Scan for the cell matching the given text and deliver its [X, Y] coordinate at center. 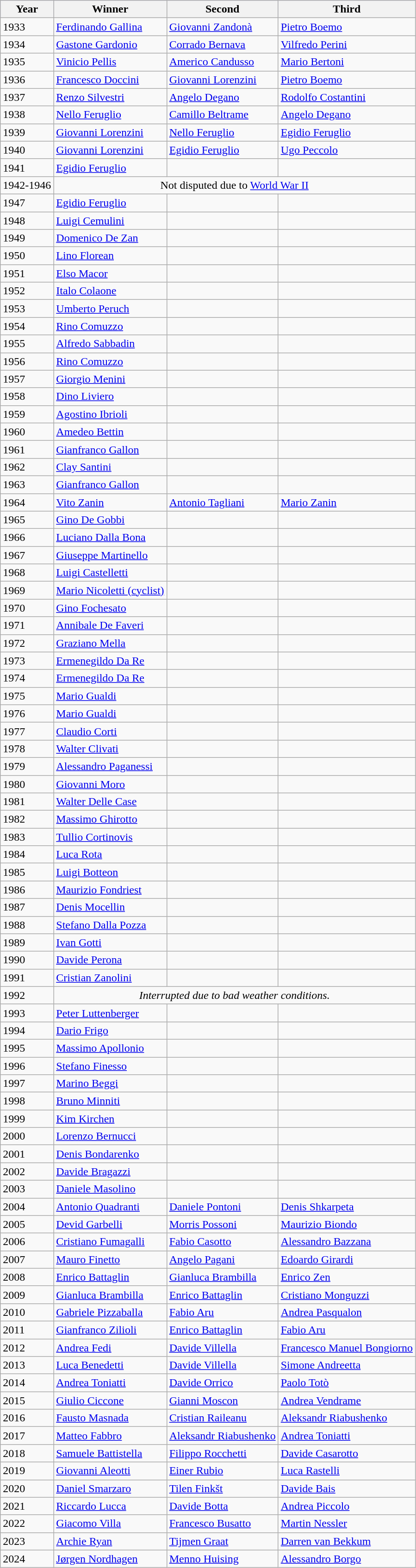
Morris Possoni [222, 1224]
Antonio Tagliani [222, 502]
Not disputed due to World War II [235, 185]
Giuseppe Martinello [110, 555]
1966 [27, 538]
1979 [27, 766]
1997 [27, 1084]
Davide Casarotto [347, 1453]
1967 [27, 555]
1977 [27, 731]
Corrado Bernava [222, 44]
1988 [27, 925]
2011 [27, 1330]
Andrea Vendrame [347, 1401]
1935 [27, 62]
2003 [27, 1189]
Massimo Apollonio [110, 1048]
2022 [27, 1524]
2021 [27, 1506]
Dario Frigo [110, 1030]
Rodolfo Costantini [347, 97]
Graziano Mella [110, 643]
1984 [27, 855]
Simone Andreetta [347, 1365]
Gabriele Pizzaballa [110, 1312]
Vito Zanin [110, 502]
Antonio Quadranti [110, 1207]
2020 [27, 1488]
Luca Benedetti [110, 1365]
1951 [27, 273]
2008 [27, 1277]
Daniele Masolino [110, 1189]
2001 [27, 1154]
Francesco Busatto [222, 1524]
Matteo Fabbro [110, 1436]
1986 [27, 890]
1993 [27, 1013]
Maurizio Biondo [347, 1224]
2007 [27, 1259]
Mauro Finetto [110, 1259]
Gino Fochesato [110, 608]
2014 [27, 1383]
Americo Candusso [222, 62]
1970 [27, 608]
2013 [27, 1365]
1947 [27, 203]
1996 [27, 1066]
Samuele Battistella [110, 1453]
Jørgen Nordhagen [110, 1559]
Fausto Masnada [110, 1418]
Ugo Peccolo [347, 150]
Giovanni Zandonà [222, 27]
Darren van Bekkum [347, 1541]
Alessandro Bazzana [347, 1242]
1934 [27, 44]
2012 [27, 1348]
Alessandro Borgo [347, 1559]
Luca Rastelli [347, 1471]
Vilfredo Perini [347, 44]
Lorenzo Bernucci [110, 1136]
1990 [27, 960]
1975 [27, 696]
Agostino Ibrioli [110, 414]
1995 [27, 1048]
Luciano Dalla Bona [110, 538]
1963 [27, 484]
Andrea Fedi [110, 1348]
2004 [27, 1207]
Mario Nicoletti (cyclist) [110, 590]
Clay Santini [110, 467]
Luigi Cemulini [110, 221]
1973 [27, 661]
Elso Macor [110, 273]
1972 [27, 643]
Annibale De Faveri [110, 626]
Umberto Peruch [110, 309]
Menno Huising [222, 1559]
2000 [27, 1136]
Giovanni Moro [110, 784]
Cristiano Fumagalli [110, 1242]
2009 [27, 1295]
Year [27, 9]
2016 [27, 1418]
Gastone Gardonio [110, 44]
Angelo Pagani [222, 1259]
1976 [27, 713]
Dino Liviero [110, 397]
1959 [27, 414]
Cristian Zanolini [110, 978]
Davide Perona [110, 960]
Renzo Silvestri [110, 97]
Marino Beggi [110, 1084]
1936 [27, 80]
Alessandro Paganessi [110, 766]
1933 [27, 27]
1948 [27, 221]
1949 [27, 238]
1956 [27, 361]
Giovanni Aleotti [110, 1471]
1983 [27, 837]
Denis Mocellin [110, 907]
1969 [27, 590]
Mario Zanin [347, 502]
Claudio Corti [110, 731]
1950 [27, 256]
Gianni Moscon [222, 1401]
Ivan Gotti [110, 942]
1965 [27, 520]
1999 [27, 1119]
Interrupted due to bad weather conditions. [235, 995]
Walter Delle Case [110, 802]
2005 [27, 1224]
Maurizio Fondriest [110, 890]
Daniele Pontoni [222, 1207]
1989 [27, 942]
Massimo Ghirotto [110, 819]
Daniel Smarzaro [110, 1488]
Einer Rubio [222, 1471]
Kim Kirchen [110, 1119]
Camillo Beltrame [222, 115]
Davide Bragazzi [110, 1171]
Stefano Dalla Pozza [110, 925]
Fabio Casotto [222, 1242]
Amedeo Bettin [110, 432]
1981 [27, 802]
Peter Luttenberger [110, 1013]
1955 [27, 344]
Tilen Finkšt [222, 1488]
Giacomo Villa [110, 1524]
Francesco Manuel Bongiorno [347, 1348]
1942-1946 [27, 185]
1957 [27, 379]
1968 [27, 573]
2006 [27, 1242]
1991 [27, 978]
1998 [27, 1101]
Domenico De Zan [110, 238]
Second [222, 9]
2019 [27, 1471]
1960 [27, 432]
Third [347, 9]
Devid Garbelli [110, 1224]
1961 [27, 449]
Walter Clivati [110, 749]
Enrico Zen [347, 1277]
1982 [27, 819]
1985 [27, 872]
2010 [27, 1312]
Italo Colaone [110, 291]
2015 [27, 1401]
Gianfranco Zilioli [110, 1330]
Alfredo Sabbadin [110, 344]
Giorgio Menini [110, 379]
1941 [27, 167]
2002 [27, 1171]
Paolo Totò [347, 1383]
1978 [27, 749]
1937 [27, 97]
Vinicio Pellis [110, 62]
1954 [27, 326]
Archie Ryan [110, 1541]
Tullio Cortinovis [110, 837]
Luca Rota [110, 855]
Riccardo Lucca [110, 1506]
Martin Nessler [347, 1524]
Winner [110, 9]
Denis Shkarpeta [347, 1207]
1953 [27, 309]
1994 [27, 1030]
Bruno Minniti [110, 1101]
Andrea Pasqualon [347, 1312]
Cristian Raileanu [222, 1418]
Andrea Piccolo [347, 1506]
2018 [27, 1453]
Tijmen Graat [222, 1541]
1992 [27, 995]
1974 [27, 678]
1964 [27, 502]
Edoardo Girardi [347, 1259]
Davide Orrico [222, 1383]
Lino Florean [110, 256]
1952 [27, 291]
Mario Bertoni [347, 62]
Cristiano Monguzzi [347, 1295]
Ferdinando Gallina [110, 27]
1987 [27, 907]
1939 [27, 132]
2024 [27, 1559]
1958 [27, 397]
1940 [27, 150]
Davide Botta [222, 1506]
Luigi Botteon [110, 872]
1980 [27, 784]
1971 [27, 626]
Giulio Ciccone [110, 1401]
Francesco Doccini [110, 80]
Stefano Finesso [110, 1066]
1938 [27, 115]
2023 [27, 1541]
1962 [27, 467]
Davide Bais [347, 1488]
Gino De Gobbi [110, 520]
2017 [27, 1436]
Denis Bondarenko [110, 1154]
Luigi Castelletti [110, 573]
Filippo Rocchetti [222, 1453]
